Pinpoint the cell where the given text exists, returning its (x, y) midpoint coordinate. 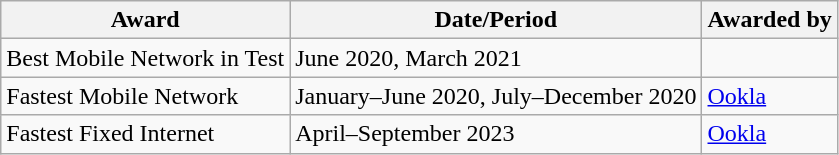
Awarded by (770, 20)
Fastest Fixed Internet (146, 134)
Award (146, 20)
Fastest Mobile Network (146, 96)
January–June 2020, July–December 2020 (496, 96)
Date/Period (496, 20)
April–September 2023 (496, 134)
Best Mobile Network in Test (146, 58)
June 2020, March 2021 (496, 58)
